Locate the cell with the specified text and output its [X, Y] center coordinate. 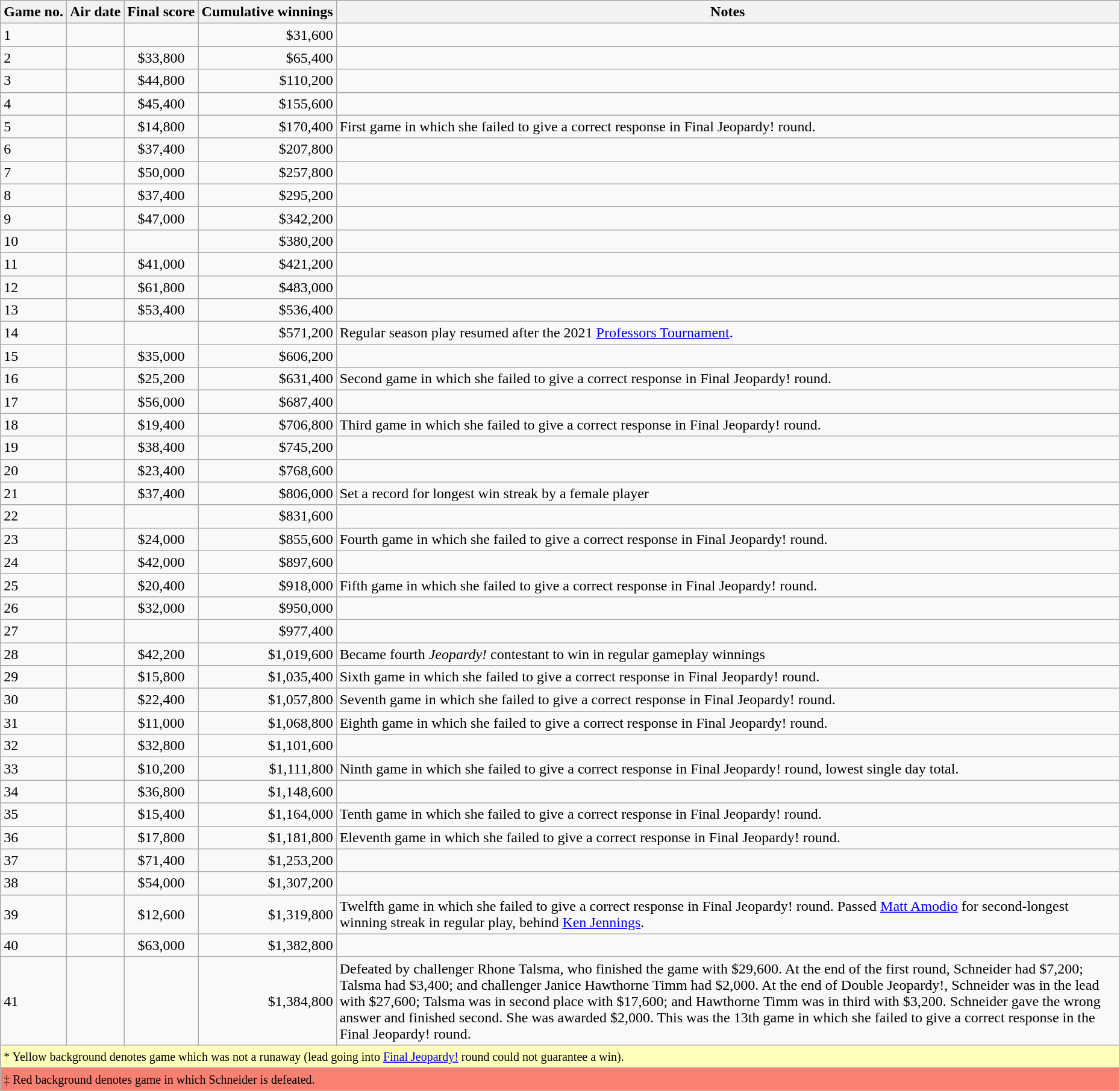
Ninth game in which she failed to give a correct response in Final Jeopardy! round, lowest single day total. [728, 769]
$54,000 [161, 883]
35 [34, 814]
$12,600 [161, 914]
Third game in which she failed to give a correct response in Final Jeopardy! round. [728, 425]
$295,200 [267, 195]
$15,400 [161, 814]
Tenth game in which she failed to give a correct response in Final Jeopardy! round. [728, 814]
$950,000 [267, 608]
39 [34, 914]
14 [34, 333]
12 [34, 287]
$15,800 [161, 677]
$23,400 [161, 470]
Became fourth Jeopardy! contestant to win in regular gameplay winnings [728, 654]
$155,600 [267, 104]
$170,400 [267, 127]
$606,200 [267, 356]
$19,400 [161, 425]
33 [34, 769]
$71,400 [161, 860]
$421,200 [267, 264]
$50,000 [161, 172]
1 [34, 35]
Set a record for longest win streak by a female player [728, 493]
26 [34, 608]
28 [34, 654]
37 [34, 860]
* Yellow background denotes game which was not a runaway (lead going into Final Jeopardy! round could not guarantee a win). [560, 1056]
$38,400 [161, 448]
‡ Red background denotes game in which Schneider is defeated. [560, 1079]
$20,400 [161, 585]
$977,400 [267, 631]
18 [34, 425]
7 [34, 172]
$1,382,800 [267, 945]
$32,800 [161, 746]
11 [34, 264]
$745,200 [267, 448]
23 [34, 539]
Fifth game in which she failed to give a correct response in Final Jeopardy! round. [728, 585]
$257,800 [267, 172]
Final score [161, 12]
16 [34, 379]
9 [34, 218]
$56,000 [161, 402]
$1,319,800 [267, 914]
$1,019,600 [267, 654]
24 [34, 562]
$207,800 [267, 149]
$63,000 [161, 945]
$855,600 [267, 539]
$1,181,800 [267, 837]
4 [34, 104]
22 [34, 516]
27 [34, 631]
3 [34, 81]
$42,200 [161, 654]
$32,000 [161, 608]
$342,200 [267, 218]
$31,600 [267, 35]
$41,000 [161, 264]
5 [34, 127]
Eighth game in which she failed to give a correct response in Final Jeopardy! round. [728, 723]
Seventh game in which she failed to give a correct response in Final Jeopardy! round. [728, 700]
$17,800 [161, 837]
17 [34, 402]
$571,200 [267, 333]
$918,000 [267, 585]
10 [34, 241]
$687,400 [267, 402]
13 [34, 310]
$1,384,800 [267, 1001]
Air date [95, 12]
$53,400 [161, 310]
$11,000 [161, 723]
$831,600 [267, 516]
$110,200 [267, 81]
32 [34, 746]
Eleventh game in which she failed to give a correct response in Final Jeopardy! round. [728, 837]
Second game in which she failed to give a correct response in Final Jeopardy! round. [728, 379]
$25,200 [161, 379]
25 [34, 585]
$14,800 [161, 127]
38 [34, 883]
$22,400 [161, 700]
First game in which she failed to give a correct response in Final Jeopardy! round. [728, 127]
Fourth game in which she failed to give a correct response in Final Jeopardy! round. [728, 539]
$536,400 [267, 310]
$768,600 [267, 470]
21 [34, 493]
Game no. [34, 12]
$1,068,800 [267, 723]
$1,111,800 [267, 769]
6 [34, 149]
$61,800 [161, 287]
2 [34, 58]
$631,400 [267, 379]
$380,200 [267, 241]
$44,800 [161, 81]
$1,057,800 [267, 700]
$33,800 [161, 58]
Notes [728, 12]
$806,000 [267, 493]
19 [34, 448]
$45,400 [161, 104]
Sixth game in which she failed to give a correct response in Final Jeopardy! round. [728, 677]
8 [34, 195]
Regular season play resumed after the 2021 Professors Tournament. [728, 333]
20 [34, 470]
$47,000 [161, 218]
$1,164,000 [267, 814]
Cumulative winnings [267, 12]
30 [34, 700]
29 [34, 677]
41 [34, 1001]
$1,101,600 [267, 746]
$24,000 [161, 539]
$1,148,600 [267, 792]
$10,200 [161, 769]
$36,800 [161, 792]
15 [34, 356]
$42,000 [161, 562]
34 [34, 792]
36 [34, 837]
$706,800 [267, 425]
$1,035,400 [267, 677]
$897,600 [267, 562]
$483,000 [267, 287]
$1,253,200 [267, 860]
40 [34, 945]
$1,307,200 [267, 883]
31 [34, 723]
$35,000 [161, 356]
$65,400 [267, 58]
